Locate the cell with the specified text and output its (X, Y) center coordinate. 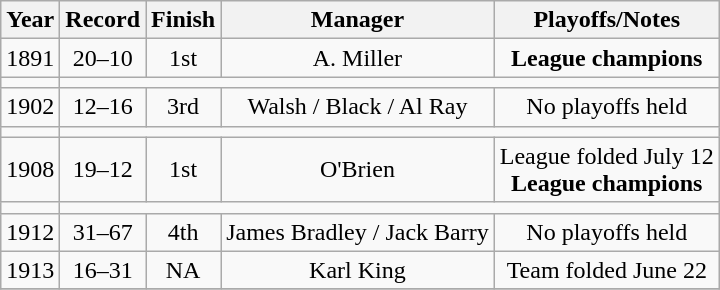
1902 (30, 107)
4th (184, 232)
Walsh / Black / Al Ray (358, 107)
A. Miller (358, 58)
1891 (30, 58)
Team folded June 22 (606, 270)
Karl King (358, 270)
NA (184, 270)
19–12 (103, 170)
20–10 (103, 58)
Record (103, 20)
James Bradley / Jack Barry (358, 232)
Playoffs/Notes (606, 20)
Year (30, 20)
16–31 (103, 270)
12–16 (103, 107)
1908 (30, 170)
League folded July 12League champions (606, 170)
1912 (30, 232)
3rd (184, 107)
League champions (606, 58)
31–67 (103, 232)
1913 (30, 270)
Finish (184, 20)
O'Brien (358, 170)
Manager (358, 20)
